Search for the cell housing the specified text and yield its (X, Y) center coordinate. 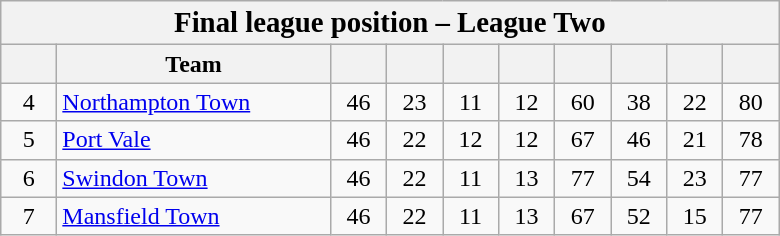
38 (639, 102)
60 (583, 102)
Swindon Town (194, 178)
54 (639, 178)
6 (29, 178)
Port Vale (194, 140)
21 (695, 140)
Team (194, 64)
5 (29, 140)
Northampton Town (194, 102)
Mansfield Town (194, 216)
80 (751, 102)
4 (29, 102)
15 (695, 216)
Final league position – League Two (390, 23)
52 (639, 216)
7 (29, 216)
78 (751, 140)
